Scan for the cell matching the given text and deliver its (x, y) coordinate at center. 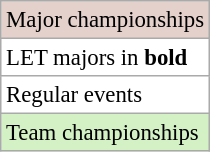
Regular events (106, 95)
LET majors in bold (106, 58)
Team championships (106, 133)
Major championships (106, 20)
